Output the (x, y) coordinate of the center of the cell containing the given text.  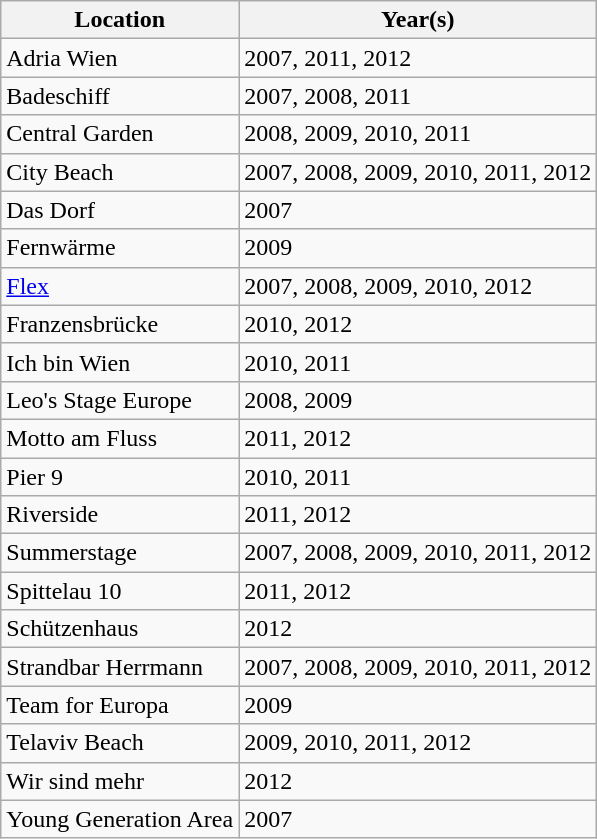
2010, 2012 (418, 324)
Adria Wien (120, 58)
Franzensbrücke (120, 324)
2007, 2008, 2009, 2010, 2012 (418, 286)
2007, 2008, 2011 (418, 96)
Team for Europa (120, 705)
Wir sind mehr (120, 781)
Location (120, 20)
Leo's Stage Europe (120, 400)
Fernwärme (120, 248)
2009, 2010, 2011, 2012 (418, 743)
Flex (120, 286)
Motto am Fluss (120, 438)
2007, 2011, 2012 (418, 58)
Spittelau 10 (120, 591)
Das Dorf (120, 210)
Strandbar Herrmann (120, 667)
City Beach (120, 172)
Riverside (120, 515)
Young Generation Area (120, 819)
Badeschiff (120, 96)
Ich bin Wien (120, 362)
Summerstage (120, 553)
Year(s) (418, 20)
Central Garden (120, 134)
2008, 2009, 2010, 2011 (418, 134)
2008, 2009 (418, 400)
Telaviv Beach (120, 743)
Pier 9 (120, 477)
Schützenhaus (120, 629)
